Determine the (x, y) coordinate at the center of the cell enclosing the given text.  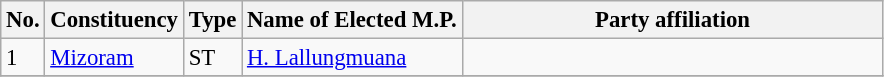
H. Lallungmuana (352, 58)
No. (23, 20)
Type (212, 20)
1 (23, 58)
Mizoram (114, 58)
Constituency (114, 20)
Party affiliation (672, 20)
ST (212, 58)
Name of Elected M.P. (352, 20)
